Identify which cell holds the provided text, then report its (X, Y) central coordinate. 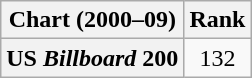
132 (218, 58)
Chart (2000–09) (92, 20)
Rank (218, 20)
US Billboard 200 (92, 58)
